Provide the (x, y) coordinate of the cell's center where the given text is located.  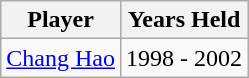
Years Held (184, 20)
1998 - 2002 (184, 58)
Player (61, 20)
Chang Hao (61, 58)
